Find where the given text appears and provide that cell's center as [X, Y] coordinate. 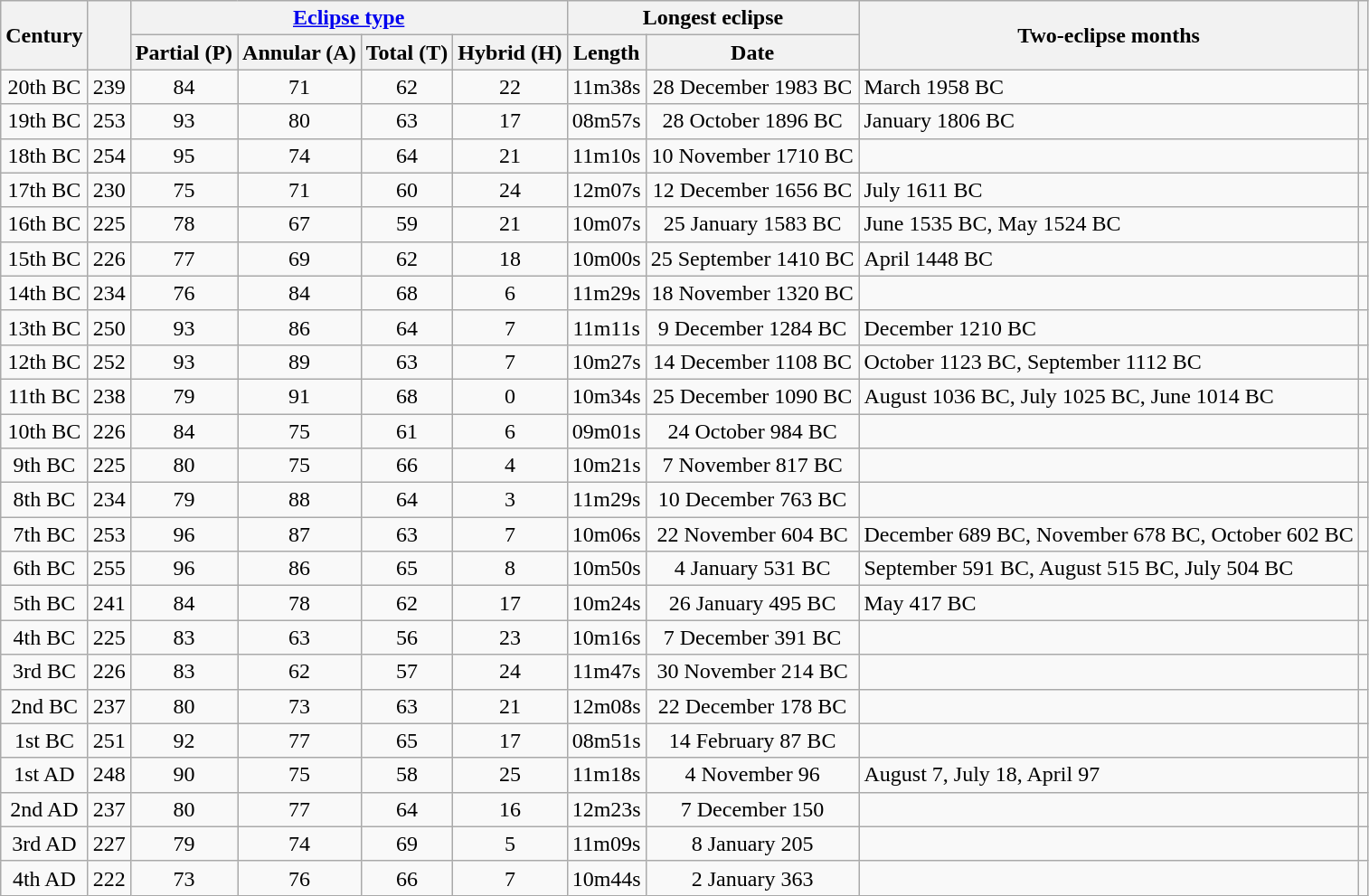
18th BC [44, 156]
20th BC [44, 87]
5 [510, 844]
60 [407, 190]
25 September 1410 BC [752, 259]
12th BC [44, 362]
5th BC [44, 603]
12m23s [606, 809]
4 [510, 466]
11m10s [606, 156]
4 January 531 BC [752, 569]
August 7, July 18, April 97 [1109, 775]
241 [109, 603]
227 [109, 844]
7 December 391 BC [752, 637]
30 November 214 BC [752, 672]
238 [109, 396]
11m11s [606, 327]
91 [300, 396]
10m07s [606, 224]
May 417 BC [1109, 603]
Date [752, 52]
July 1611 BC [1109, 190]
10m34s [606, 396]
255 [109, 569]
11m38s [606, 87]
11th BC [44, 396]
88 [300, 500]
28 December 1983 BC [752, 87]
7 December 150 [752, 809]
6th BC [44, 569]
25 [510, 775]
8 January 205 [752, 844]
17th BC [44, 190]
10m06s [606, 534]
1st BC [44, 740]
10m21s [606, 466]
4th BC [44, 637]
10th BC [44, 431]
2 January 363 [752, 878]
10 December 763 BC [752, 500]
239 [109, 87]
16th BC [44, 224]
58 [407, 775]
28 October 1896 BC [752, 121]
25 January 1583 BC [752, 224]
56 [407, 637]
15th BC [44, 259]
09m01s [606, 431]
Hybrid (H) [510, 52]
10m44s [606, 878]
251 [109, 740]
December 1210 BC [1109, 327]
10m50s [606, 569]
4 November 96 [752, 775]
3rd BC [44, 672]
90 [184, 775]
08m51s [606, 740]
7th BC [44, 534]
2nd AD [44, 809]
4th AD [44, 878]
18 [510, 259]
1st AD [44, 775]
10 November 1710 BC [752, 156]
December 689 BC, November 678 BC, October 602 BC [1109, 534]
23 [510, 637]
10m24s [606, 603]
11m47s [606, 672]
Partial (P) [184, 52]
April 1448 BC [1109, 259]
12 December 1656 BC [752, 190]
19th BC [44, 121]
Eclipse type [349, 18]
Century [44, 35]
18 November 1320 BC [752, 293]
22 [510, 87]
95 [184, 156]
0 [510, 396]
26 January 495 BC [752, 603]
10m16s [606, 637]
22 December 178 BC [752, 706]
2nd BC [44, 706]
67 [300, 224]
11m18s [606, 775]
230 [109, 190]
8 [510, 569]
Longest eclipse [713, 18]
14 December 1108 BC [752, 362]
June 1535 BC, May 1524 BC [1109, 224]
March 1958 BC [1109, 87]
89 [300, 362]
10m27s [606, 362]
September 591 BC, August 515 BC, July 504 BC [1109, 569]
Annular (A) [300, 52]
7 November 817 BC [752, 466]
8th BC [44, 500]
25 December 1090 BC [752, 396]
222 [109, 878]
252 [109, 362]
22 November 604 BC [752, 534]
254 [109, 156]
Length [606, 52]
August 1036 BC, July 1025 BC, June 1014 BC [1109, 396]
October 1123 BC, September 1112 BC [1109, 362]
12m08s [606, 706]
12m07s [606, 190]
Two-eclipse months [1109, 35]
08m57s [606, 121]
14 February 87 BC [752, 740]
87 [300, 534]
9 December 1284 BC [752, 327]
61 [407, 431]
92 [184, 740]
11m09s [606, 844]
10m00s [606, 259]
59 [407, 224]
January 1806 BC [1109, 121]
14th BC [44, 293]
57 [407, 672]
13th BC [44, 327]
250 [109, 327]
9th BC [44, 466]
16 [510, 809]
Total (T) [407, 52]
3 [510, 500]
3rd AD [44, 844]
24 October 984 BC [752, 431]
248 [109, 775]
